Output the (x, y) coordinate of the center of the cell containing the given text.  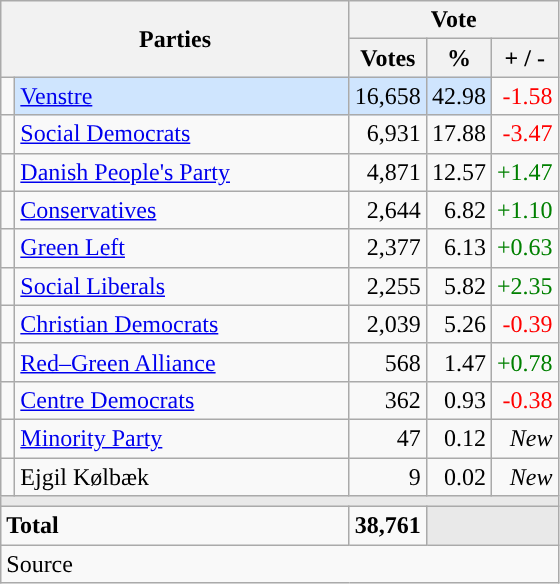
Vote (454, 20)
42.98 (458, 96)
Social Liberals (182, 286)
362 (388, 400)
568 (388, 362)
Social Democrats (182, 134)
12.57 (458, 172)
-3.47 (524, 134)
Total (176, 526)
5.82 (458, 286)
6.82 (458, 210)
-1.58 (524, 96)
+1.10 (524, 210)
5.26 (458, 324)
47 (388, 438)
Red–Green Alliance (182, 362)
Votes (388, 58)
+0.63 (524, 248)
Source (280, 564)
16,658 (388, 96)
+0.78 (524, 362)
9 (388, 477)
Ejgil Kølbæk (182, 477)
+ / - (524, 58)
17.88 (458, 134)
2,377 (388, 248)
Conservatives (182, 210)
38,761 (388, 526)
2,255 (388, 286)
Parties (176, 39)
-0.38 (524, 400)
0.12 (458, 438)
Venstre (182, 96)
1.47 (458, 362)
Christian Democrats (182, 324)
6.13 (458, 248)
0.02 (458, 477)
+1.47 (524, 172)
4,871 (388, 172)
Danish People's Party (182, 172)
Green Left (182, 248)
+2.35 (524, 286)
0.93 (458, 400)
-0.39 (524, 324)
2,039 (388, 324)
6,931 (388, 134)
Minority Party (182, 438)
Centre Democrats (182, 400)
2,644 (388, 210)
% (458, 58)
